Locate the cell with the specified text and output its [X, Y] center coordinate. 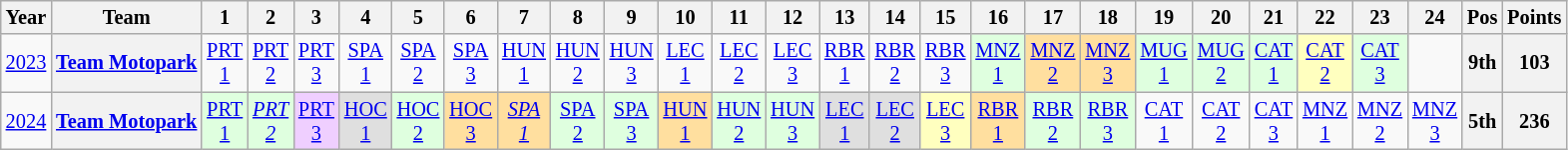
21 [1274, 17]
Pos [1482, 17]
20 [1222, 17]
9 [632, 17]
Team [126, 17]
14 [894, 17]
22 [1325, 17]
8 [578, 17]
3 [316, 17]
19 [1164, 17]
15 [945, 17]
HOC3 [471, 121]
11 [739, 17]
HOC2 [419, 121]
2 [270, 17]
23 [1379, 17]
2023 [26, 63]
MUG1 [1164, 63]
5 [419, 17]
24 [1435, 17]
7 [524, 17]
17 [1052, 17]
13 [844, 17]
6 [471, 17]
Year [26, 17]
1 [225, 17]
12 [792, 17]
9th [1482, 63]
HOC1 [365, 121]
103 [1534, 63]
16 [998, 17]
2024 [26, 121]
4 [365, 17]
Points [1534, 17]
10 [686, 17]
5th [1482, 121]
18 [1108, 17]
MUG2 [1222, 63]
236 [1534, 121]
